Extract the (X, Y) coordinate from the center of the cell holding the provided text.  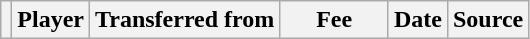
Transferred from (185, 20)
Source (488, 20)
Fee (334, 20)
Player (51, 20)
Date (418, 20)
